Output the (X, Y) coordinate of the center of the cell containing the given text.  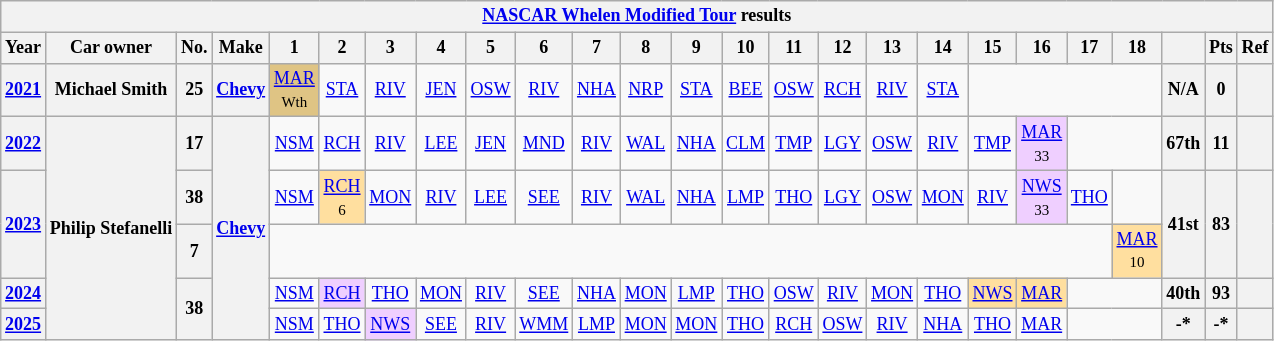
BEE (746, 90)
MARWth (294, 90)
2024 (24, 294)
5 (490, 48)
67th (1184, 144)
6 (544, 48)
3 (390, 48)
Ref (1255, 48)
83 (1222, 224)
Make (241, 48)
CLM (746, 144)
NRP (646, 90)
2025 (24, 324)
2023 (24, 224)
MND (544, 144)
8 (646, 48)
MAR10 (1137, 251)
NASCAR Whelen Modified Tour results (637, 16)
MAR33 (1042, 144)
15 (992, 48)
RCH6 (342, 197)
Car owner (110, 48)
25 (194, 90)
16 (1042, 48)
Pts (1222, 48)
0 (1222, 90)
2 (342, 48)
18 (1137, 48)
WMM (544, 324)
14 (942, 48)
9 (696, 48)
NWS33 (1042, 197)
1 (294, 48)
12 (842, 48)
2021 (24, 90)
2022 (24, 144)
N/A (1184, 90)
13 (892, 48)
4 (442, 48)
41st (1184, 224)
40th (1184, 294)
No. (194, 48)
93 (1222, 294)
Philip Stefanelli (110, 228)
Year (24, 48)
10 (746, 48)
Michael Smith (110, 90)
